Identify which cell holds the provided text, then report its (X, Y) central coordinate. 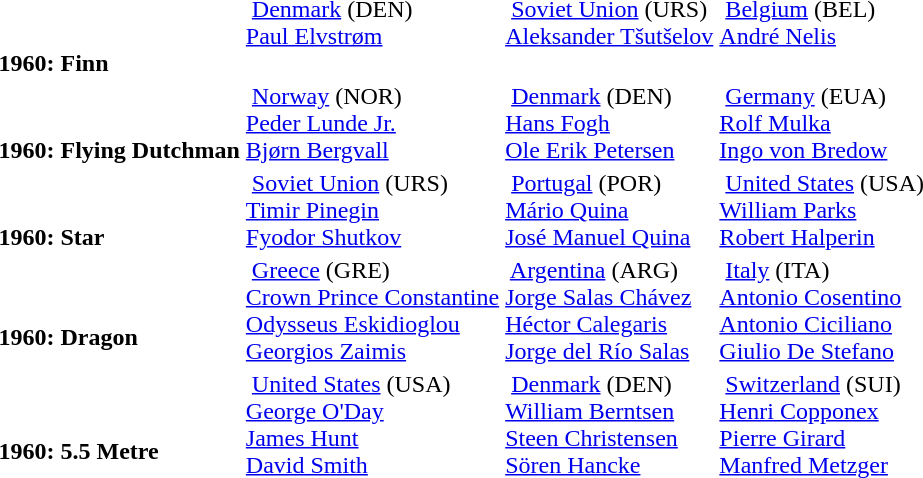
Argentina (ARG)Jorge Salas ChávezHéctor CalegarisJorge del Río Salas (610, 310)
Greece (GRE)Crown Prince ConstantineOdysseus EskidioglouGeorgios Zaimis (372, 310)
Soviet Union (URS)Timir PineginFyodor Shutkov (372, 210)
Denmark (DEN)Hans FoghOle Erik Petersen (610, 123)
Norway (NOR)Peder Lunde Jr.Bjørn Bergvall (372, 123)
Portugal (POR)Mário QuinaJosé Manuel Quina (610, 210)
